Provide the [x, y] coordinate of the cell's center where the given text is located.  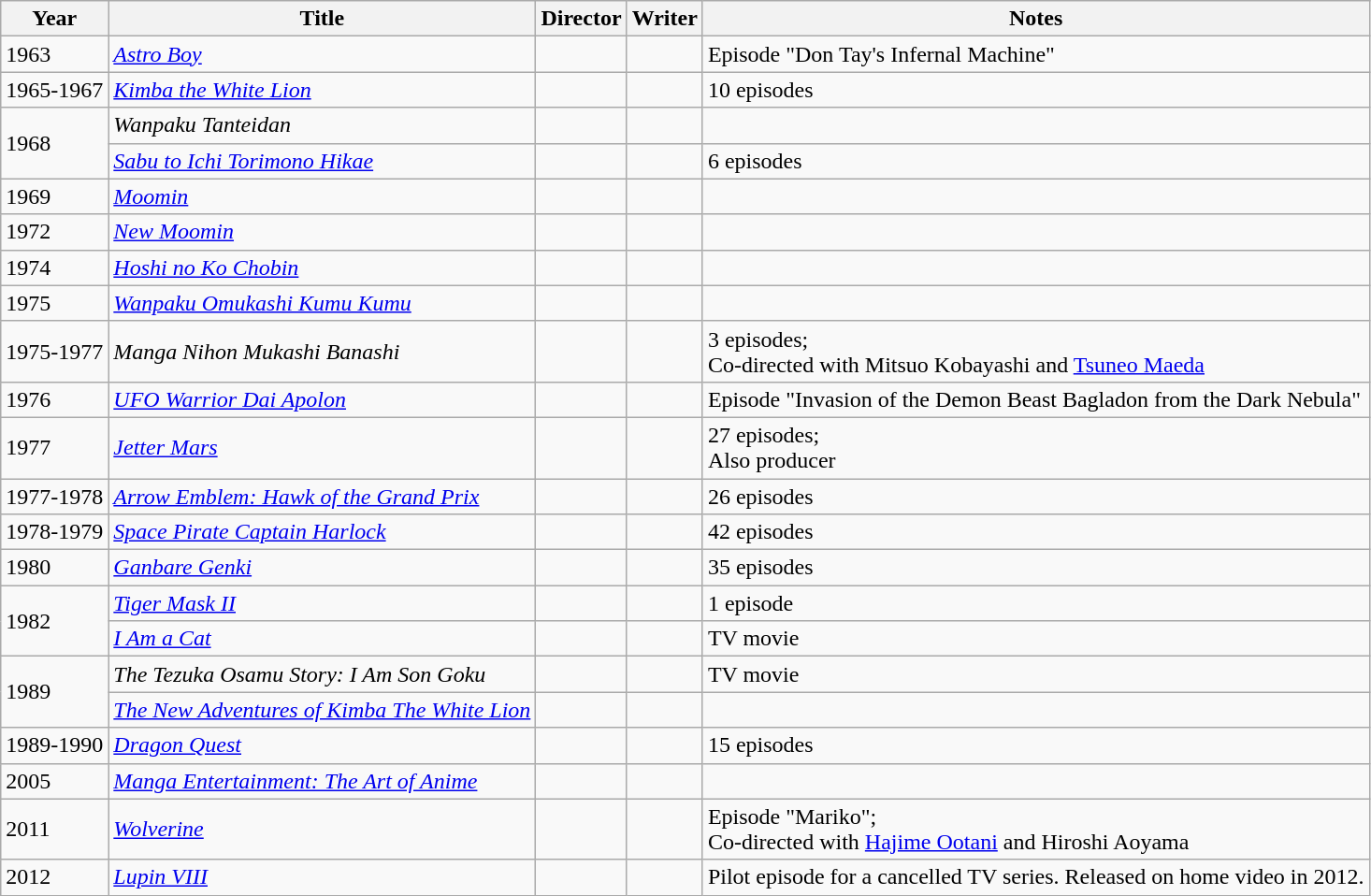
Kimba the White Lion [322, 90]
35 episodes [1036, 568]
1976 [54, 399]
Episode "Mariko";Co-directed with Hajime Ootani and Hiroshi Aoyama [1036, 829]
2012 [54, 877]
3 episodes;Co-directed with Mitsuo Kobayashi and Tsuneo Maeda [1036, 352]
42 episodes [1036, 532]
The Tezuka Osamu Story: I Am Son Goku [322, 674]
Dragon Quest [322, 745]
Title [322, 19]
1989-1990 [54, 745]
Ganbare Genki [322, 568]
1975-1977 [54, 352]
1977 [54, 447]
New Moomin [322, 232]
1 episode [1036, 603]
Arrow Emblem: Hawk of the Grand Prix [322, 497]
1974 [54, 267]
1972 [54, 232]
1969 [54, 196]
Year [54, 19]
The New Adventures of Kimba The White Lion [322, 710]
1965-1967 [54, 90]
26 episodes [1036, 497]
1980 [54, 568]
Sabu to Ichi Torimono Hikae [322, 161]
Space Pirate Captain Harlock [322, 532]
Lupin VIII [322, 877]
Notes [1036, 19]
27 episodes;Also producer [1036, 447]
1975 [54, 303]
Wolverine [322, 829]
Manga Nihon Mukashi Banashi [322, 352]
Wanpaku Omukashi Kumu Kumu [322, 303]
2011 [54, 829]
I Am a Cat [322, 639]
1989 [54, 692]
6 episodes [1036, 161]
UFO Warrior Dai Apolon [322, 399]
1978-1979 [54, 532]
1982 [54, 621]
Hoshi no Ko Chobin [322, 267]
Jetter Mars [322, 447]
Episode "Don Tay's Infernal Machine" [1036, 54]
Astro Boy [322, 54]
15 episodes [1036, 745]
Tiger Mask II [322, 603]
1968 [54, 143]
Episode "Invasion of the Demon Beast Bagladon from the Dark Nebula" [1036, 399]
1963 [54, 54]
1977-1978 [54, 497]
Director [582, 19]
Wanpaku Tanteidan [322, 125]
Pilot episode for a cancelled TV series. Released on home video in 2012. [1036, 877]
Writer [664, 19]
2005 [54, 781]
Moomin [322, 196]
10 episodes [1036, 90]
Manga Entertainment: The Art of Anime [322, 781]
